Find where the given text appears and provide that cell's center as [x, y] coordinate. 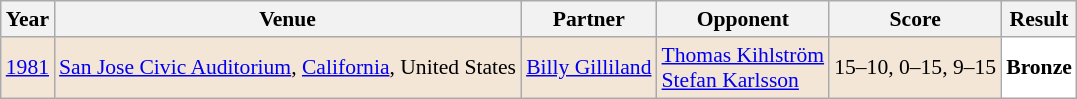
Thomas Kihlström Stefan Karlsson [744, 68]
Opponent [744, 19]
Result [1039, 19]
Venue [288, 19]
Billy Gilliland [588, 68]
1981 [28, 68]
San Jose Civic Auditorium, California, United States [288, 68]
Score [915, 19]
Partner [588, 19]
Year [28, 19]
15–10, 0–15, 9–15 [915, 68]
Bronze [1039, 68]
